Detect which cell encompasses the target text, then output its (x, y) center coordinate. 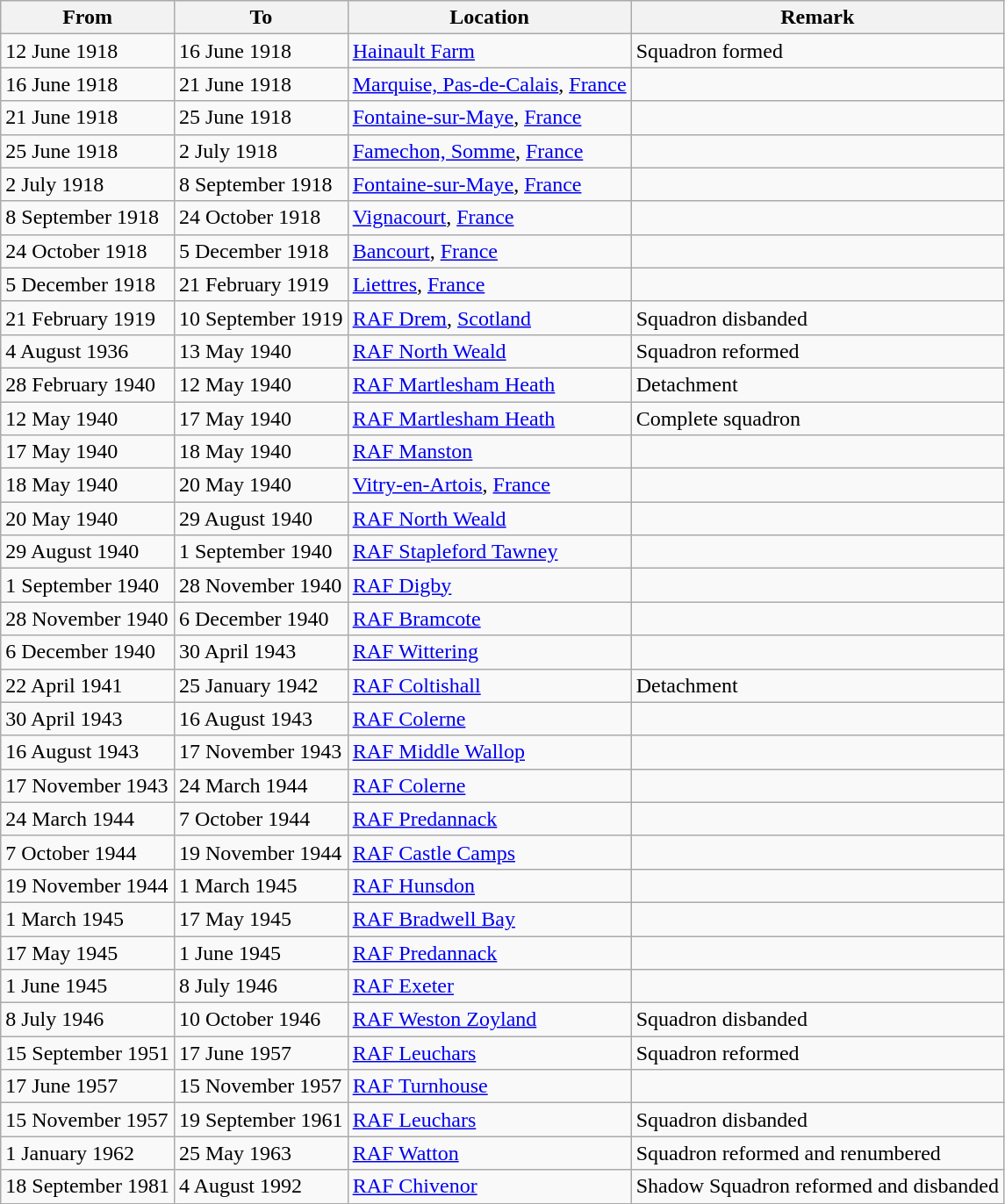
Marquise, Pas-de-Calais, France (490, 84)
RAF Bramcote (490, 619)
RAF Digby (490, 585)
RAF Castle Camps (490, 852)
Remark (817, 18)
Vitry-en-Artois, France (490, 485)
RAF Coltishall (490, 685)
Squadron reformed and renumbered (817, 1153)
10 September 1919 (261, 318)
RAF Middle Wallop (490, 752)
RAF Watton (490, 1153)
Hainault Farm (490, 51)
10 October 1946 (261, 1020)
1 January 1962 (88, 1153)
Shadow Squadron reformed and disbanded (817, 1186)
RAF Bradwell Bay (490, 919)
Location (490, 18)
Bancourt, France (490, 251)
RAF Turnhouse (490, 1086)
RAF Drem, Scotland (490, 318)
Famechon, Somme, France (490, 151)
Vignacourt, France (490, 218)
From (88, 18)
4 August 1936 (88, 351)
4 August 1992 (261, 1186)
RAF Exeter (490, 986)
Complete squadron (817, 419)
Liettres, France (490, 284)
RAF Manston (490, 452)
22 April 1941 (88, 685)
RAF Chivenor (490, 1186)
18 September 1981 (88, 1186)
RAF Wittering (490, 652)
Squadron formed (817, 51)
25 January 1942 (261, 685)
RAF Stapleford Tawney (490, 552)
12 June 1918 (88, 51)
15 September 1951 (88, 1053)
To (261, 18)
13 May 1940 (261, 351)
28 February 1940 (88, 384)
RAF Hunsdon (490, 885)
RAF Weston Zoyland (490, 1020)
19 September 1961 (261, 1120)
25 May 1963 (261, 1153)
